From the cell containing the given text, extract its center point as (x, y) coordinate. 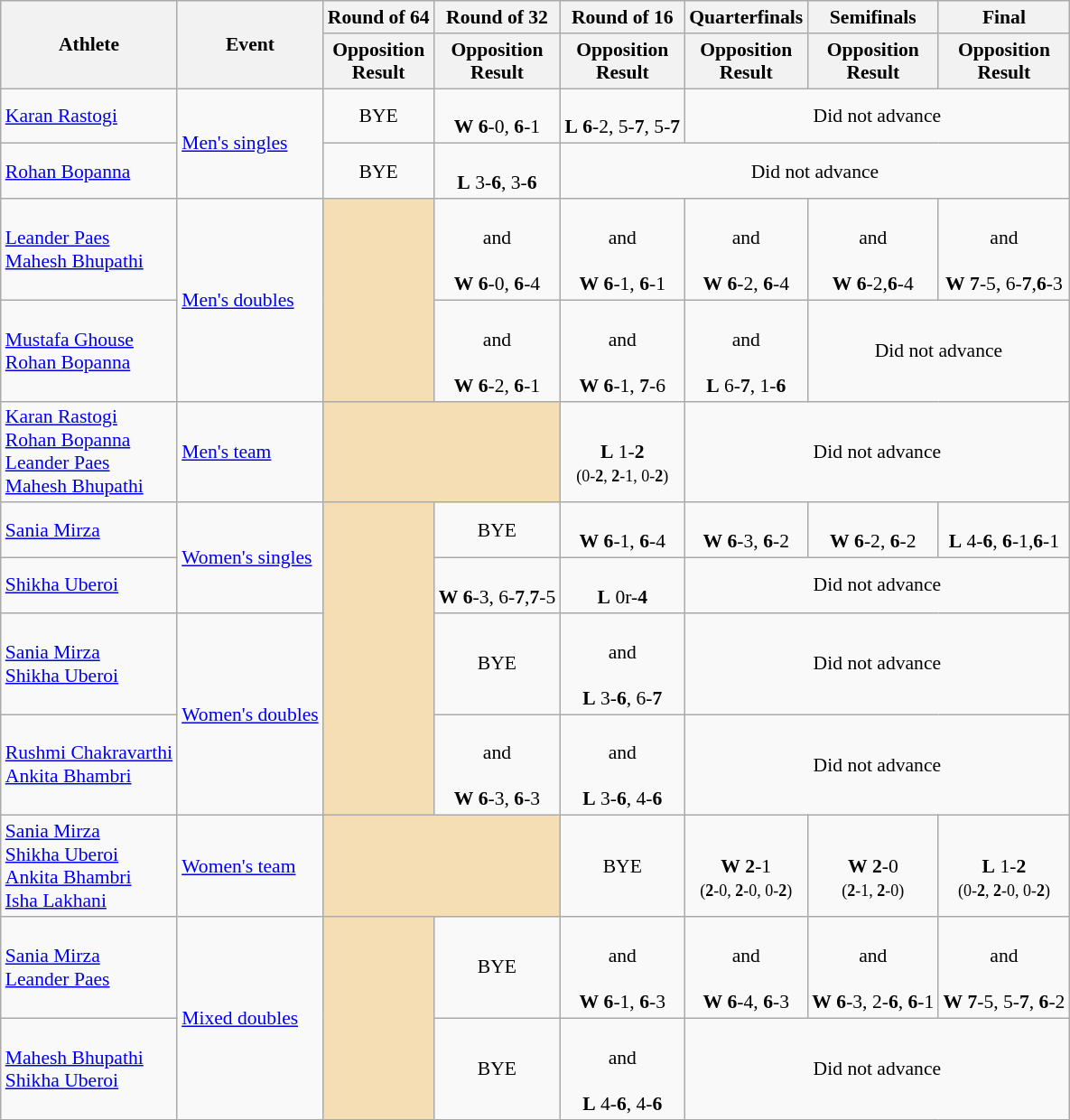
Karan RastogiRohan BopannaLeander PaesMahesh Bhupathi (88, 452)
Women's singles (250, 558)
andL 3-6, 4-6 (622, 765)
L 0r-4 (622, 585)
Sania MirzaShikha UberoiAnkita BhambriIsha Lakhani (88, 866)
andL 6-7, 1-6 (746, 350)
Leander PaesMahesh Bhupathi (88, 249)
Sania MirzaLeander Paes (88, 967)
Women's doubles (250, 714)
andW 6-1, 7-6 (622, 350)
Women's team (250, 866)
L 3-6, 3-6 (498, 172)
Mixed doubles (250, 1018)
Round of 16 (622, 17)
Semifinals (872, 17)
Athlete (88, 45)
Round of 64 (379, 17)
Rohan Bopanna (88, 172)
Mustafa GhouseRohan Bopanna (88, 350)
andW 6-0, 6-4 (498, 249)
andW 6-2, 6-1 (498, 350)
Men's doubles (250, 300)
L 1-2(0-2, 2-0, 0-2) (1004, 866)
L 6-2, 5-7, 5-7 (622, 116)
Event (250, 45)
andW 6-2, 6-4 (746, 249)
andW 6-1, 6-3 (622, 967)
andW 6-1, 6-1 (622, 249)
Rushmi ChakravarthiAnkita Bhambri (88, 765)
W 6-1, 6-4 (622, 531)
Karan Rastogi (88, 116)
Quarterfinals (746, 17)
andW 6-3, 2-6, 6-1 (872, 967)
andW 7-5, 5-7, 6-2 (1004, 967)
W 6-3, 6-7,7-5 (498, 585)
andW 7-5, 6-7,6-3 (1004, 249)
W 6-3, 6-2 (746, 531)
Round of 32 (498, 17)
W 6-0, 6-1 (498, 116)
Final (1004, 17)
W 2-0(2-1, 2-0) (872, 866)
W 6-2, 6-2 (872, 531)
Sania Mirza (88, 531)
Men's singles (250, 144)
L 4-6, 6-1,6-1 (1004, 531)
Men's team (250, 452)
Sania MirzaShikha Uberoi (88, 664)
andL 3-6, 6-7 (622, 664)
andW 6-4, 6-3 (746, 967)
Mahesh BhupathiShikha Uberoi (88, 1069)
L 1-2(0-2, 2-1, 0-2) (622, 452)
andL 4-6, 4-6 (622, 1069)
andW 6-3, 6-3 (498, 765)
Shikha Uberoi (88, 585)
W 2-1(2-0, 2-0, 0-2) (746, 866)
andW 6-2,6-4 (872, 249)
